From the cell containing the given text, extract its center point as (X, Y) coordinate. 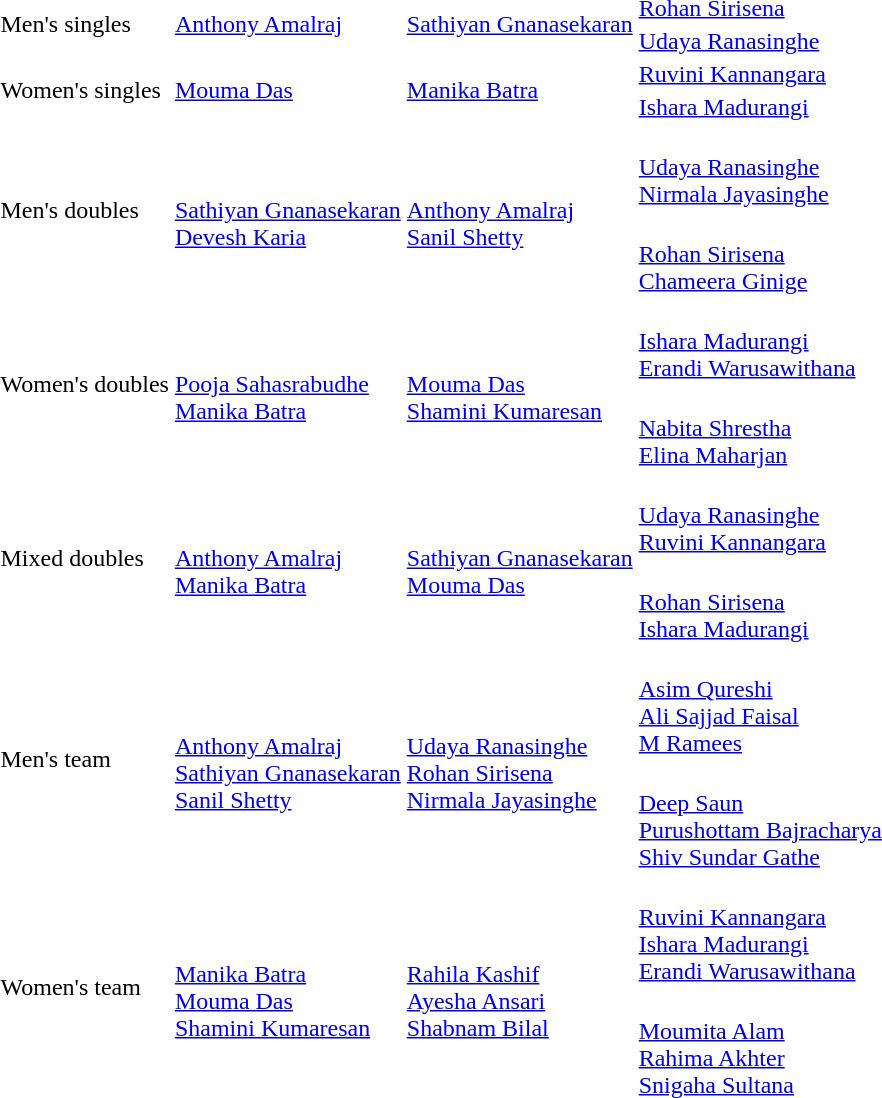
Manika Batra (520, 90)
Sathiyan GnanasekaranMouma Das (520, 558)
Pooja SahasrabudheManika Batra (288, 384)
Sathiyan GnanasekaranDevesh Karia (288, 210)
Anthony AmalrajSathiyan GnanasekaranSanil Shetty (288, 760)
Anthony AmalrajSanil Shetty (520, 210)
Mouma DasShamini Kumaresan (520, 384)
Mouma Das (288, 90)
Anthony AmalrajManika Batra (288, 558)
Udaya Ranasinghe Rohan SirisenaNirmala Jayasinghe (520, 760)
